For the text-containing cell, return its midpoint in (x, y) coordinate format. 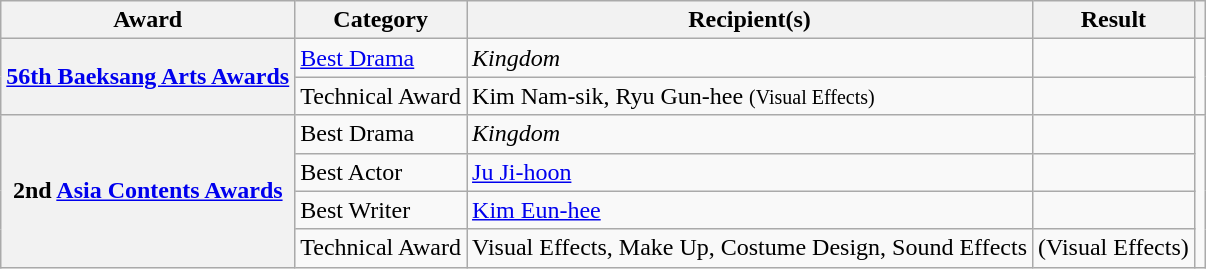
Best Writer (381, 210)
Award (148, 20)
Category (381, 20)
Kim Nam-sik, Ryu Gun-hee (Visual Effects) (750, 96)
Result (1114, 20)
56th Baeksang Arts Awards (148, 77)
Best Actor (381, 172)
Recipient(s) (750, 20)
2nd Asia Contents Awards (148, 191)
Ju Ji-hoon (750, 172)
Kim Eun-hee (750, 210)
Visual Effects, Make Up, Costume Design, Sound Effects (750, 248)
(Visual Effects) (1114, 248)
